Determine the [X, Y] coordinate at the center of the cell enclosing the given text.  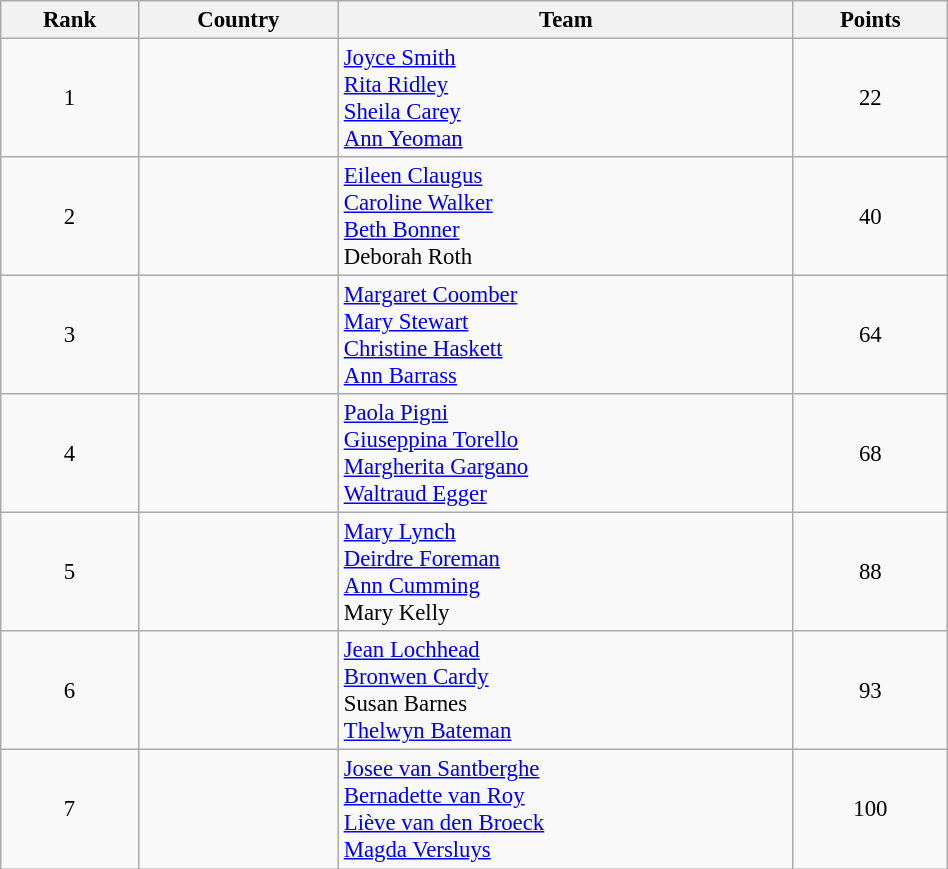
Eileen ClaugusCaroline WalkerBeth BonnerDeborah Roth [566, 216]
7 [70, 810]
Points [870, 20]
93 [870, 692]
40 [870, 216]
Rank [70, 20]
Mary LynchDeirdre ForemanAnn CummingMary Kelly [566, 572]
5 [70, 572]
Josee van SantbergheBernadette van RoyLiève van den BroeckMagda Versluys [566, 810]
Country [238, 20]
6 [70, 692]
4 [70, 454]
Paola PigniGiuseppina TorelloMargherita GarganoWaltraud Egger [566, 454]
100 [870, 810]
Joyce SmithRita RidleySheila CareyAnn Yeoman [566, 98]
22 [870, 98]
3 [70, 336]
1 [70, 98]
Margaret CoomberMary StewartChristine HaskettAnn Barrass [566, 336]
64 [870, 336]
68 [870, 454]
2 [70, 216]
Team [566, 20]
88 [870, 572]
Jean LochheadBronwen CardySusan BarnesThelwyn Bateman [566, 692]
